Scan for the cell matching the given text and deliver its (x, y) coordinate at center. 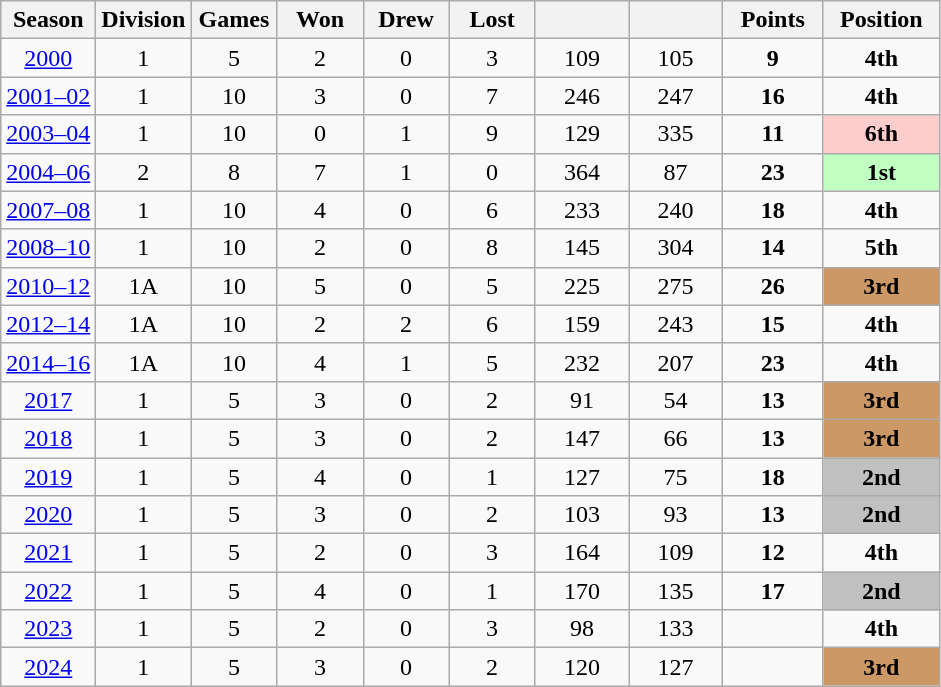
120 (582, 667)
98 (582, 629)
164 (582, 553)
246 (582, 96)
105 (676, 58)
1st (881, 172)
93 (676, 515)
145 (582, 248)
Points (772, 20)
2008–10 (48, 248)
15 (772, 324)
2021 (48, 553)
2019 (48, 477)
Lost (492, 20)
2010–12 (48, 286)
2001–02 (48, 96)
129 (582, 134)
207 (676, 362)
2017 (48, 400)
75 (676, 477)
2023 (48, 629)
135 (676, 591)
5th (881, 248)
2020 (48, 515)
247 (676, 96)
147 (582, 438)
133 (676, 629)
243 (676, 324)
11 (772, 134)
Won (320, 20)
2012–14 (48, 324)
103 (582, 515)
6th (881, 134)
26 (772, 286)
233 (582, 210)
87 (676, 172)
12 (772, 553)
2018 (48, 438)
Season (48, 20)
225 (582, 286)
66 (676, 438)
275 (676, 286)
304 (676, 248)
170 (582, 591)
335 (676, 134)
2024 (48, 667)
Position (881, 20)
2007–08 (48, 210)
54 (676, 400)
16 (772, 96)
17 (772, 591)
2014–16 (48, 362)
232 (582, 362)
159 (582, 324)
2022 (48, 591)
Drew (406, 20)
240 (676, 210)
2003–04 (48, 134)
2004–06 (48, 172)
2000 (48, 58)
Division (144, 20)
91 (582, 400)
14 (772, 248)
Games (234, 20)
364 (582, 172)
